Find where the given text appears and provide that cell's center as [X, Y] coordinate. 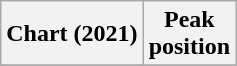
Chart (2021) [72, 34]
Peakposition [189, 34]
